Identify which cell holds the provided text, then report its [X, Y] central coordinate. 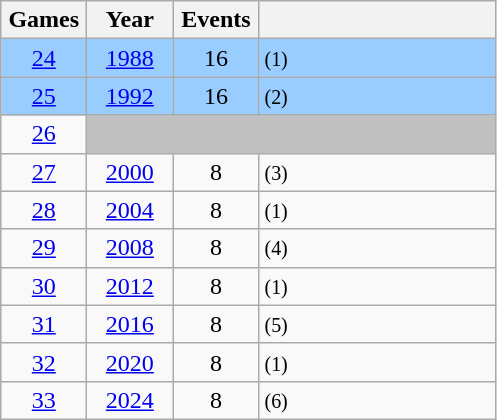
2000 [130, 172]
28 [44, 210]
33 [44, 400]
30 [44, 286]
26 [44, 134]
1988 [130, 58]
(3) [377, 172]
2020 [130, 362]
(2) [377, 96]
Events [216, 20]
2008 [130, 248]
32 [44, 362]
1992 [130, 96]
29 [44, 248]
31 [44, 324]
24 [44, 58]
2016 [130, 324]
Year [130, 20]
Games [44, 20]
(6) [377, 400]
27 [44, 172]
(4) [377, 248]
2024 [130, 400]
(5) [377, 324]
2004 [130, 210]
2012 [130, 286]
25 [44, 96]
